Return the [X, Y] coordinate for the center point of the cell that contains the specified text.  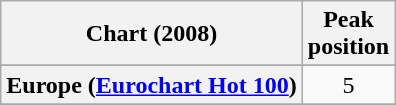
5 [348, 85]
Europe (Eurochart Hot 100) [152, 85]
Chart (2008) [152, 34]
Peakposition [348, 34]
